For the text-containing cell, return its midpoint in (x, y) coordinate format. 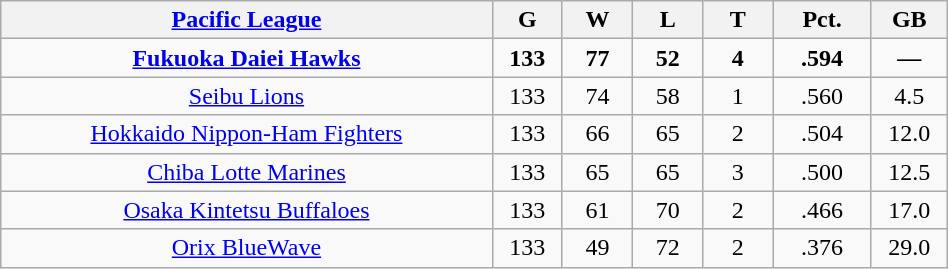
4.5 (909, 96)
Chiba Lotte Marines (246, 172)
58 (668, 96)
T (738, 20)
3 (738, 172)
17.0 (909, 210)
12.0 (909, 134)
Pacific League (246, 20)
Orix BlueWave (246, 248)
Osaka Kintetsu Buffaloes (246, 210)
.466 (822, 210)
4 (738, 58)
12.5 (909, 172)
W (597, 20)
61 (597, 210)
72 (668, 248)
GB (909, 20)
49 (597, 248)
.560 (822, 96)
52 (668, 58)
Fukuoka Daiei Hawks (246, 58)
.500 (822, 172)
70 (668, 210)
.504 (822, 134)
29.0 (909, 248)
77 (597, 58)
Pct. (822, 20)
.594 (822, 58)
G (527, 20)
L (668, 20)
74 (597, 96)
Hokkaido Nippon-Ham Fighters (246, 134)
.376 (822, 248)
— (909, 58)
1 (738, 96)
66 (597, 134)
Seibu Lions (246, 96)
